Pinpoint the cell where the given text exists, returning its [X, Y] midpoint coordinate. 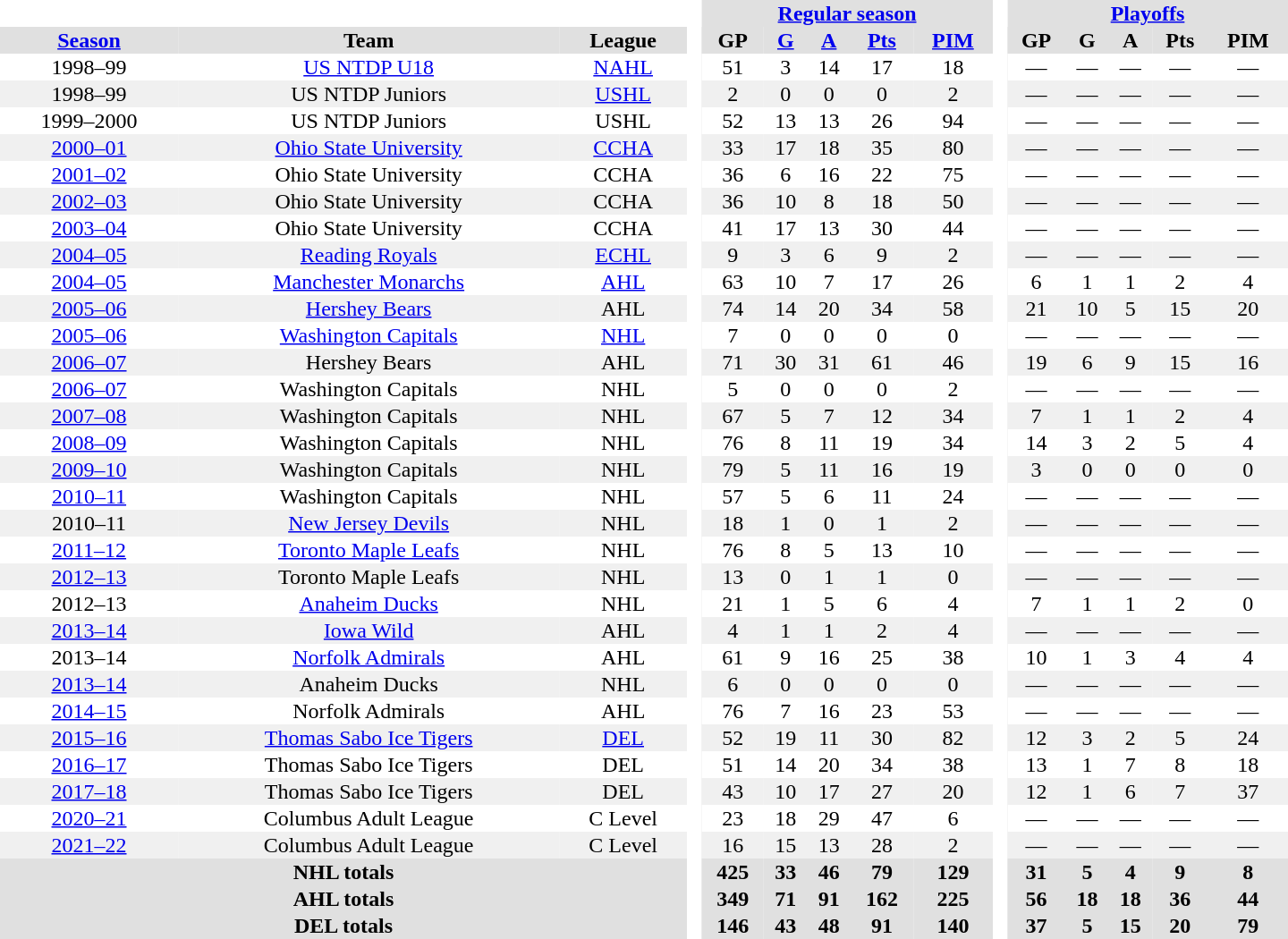
35 [882, 148]
129 [953, 872]
56 [1036, 899]
22 [882, 174]
80 [953, 148]
2017–18 [89, 791]
2007–08 [89, 416]
63 [733, 282]
67 [733, 416]
2021–22 [89, 845]
2000–01 [89, 148]
2016–17 [89, 765]
2002–03 [89, 201]
2011–12 [89, 550]
League [623, 40]
Season [89, 40]
DEL totals [343, 926]
74 [733, 309]
57 [733, 496]
29 [829, 818]
94 [953, 121]
AHL totals [343, 899]
140 [953, 926]
425 [733, 872]
2015–16 [89, 738]
53 [953, 711]
47 [882, 818]
Iowa Wild [369, 630]
US NTDP U18 [369, 67]
58 [953, 309]
2020–21 [89, 818]
1999–2000 [89, 121]
27 [882, 791]
50 [953, 201]
NAHL [623, 67]
146 [733, 926]
349 [733, 899]
Manchester Monarchs [369, 282]
48 [829, 926]
Reading Royals [369, 255]
162 [882, 899]
2001–02 [89, 174]
2009–10 [89, 469]
2014–15 [89, 711]
Team [369, 40]
Playoffs [1148, 13]
25 [882, 657]
225 [953, 899]
82 [953, 738]
ECHL [623, 255]
2008–09 [89, 443]
New Jersey Devils [369, 523]
28 [882, 845]
75 [953, 174]
2003–04 [89, 228]
NHL totals [343, 872]
Regular season [847, 13]
41 [733, 228]
